From the cell containing the given text, extract its center point as [x, y] coordinate. 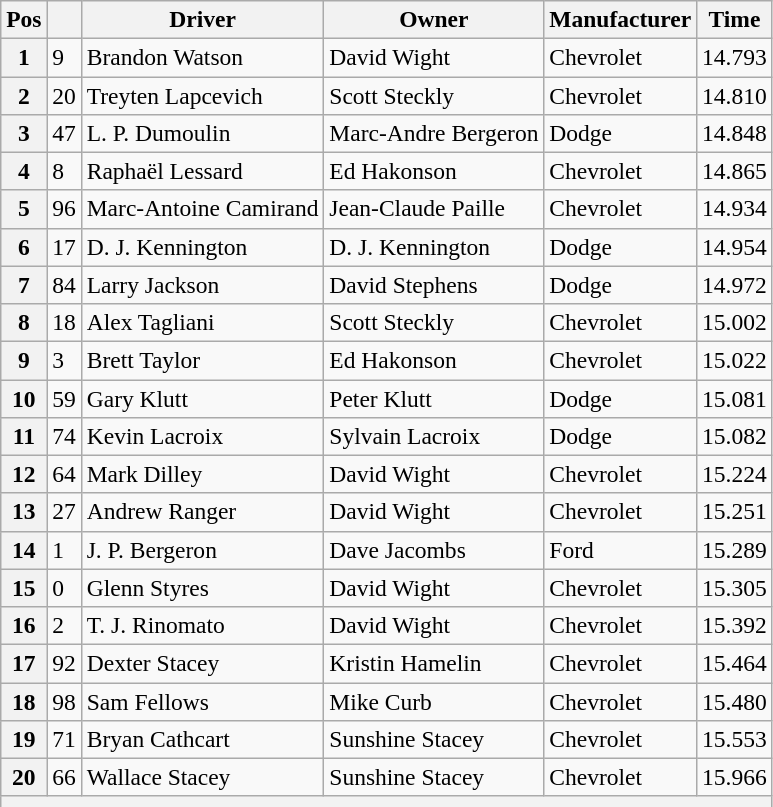
Glenn Styres [202, 588]
74 [64, 436]
15.305 [735, 588]
Ford [620, 550]
15.022 [735, 360]
14.934 [735, 209]
Pos [24, 19]
Peter Klutt [434, 398]
11 [24, 436]
David Stephens [434, 285]
Mark Dilley [202, 474]
96 [64, 209]
71 [64, 739]
27 [64, 512]
Raphaël Lessard [202, 171]
0 [64, 588]
14.954 [735, 247]
59 [64, 398]
15 [24, 588]
19 [24, 739]
Andrew Ranger [202, 512]
Larry Jackson [202, 285]
Treyten Lapcevich [202, 95]
Kristin Hamelin [434, 663]
13 [24, 512]
66 [64, 777]
47 [64, 133]
4 [24, 171]
T. J. Rinomato [202, 625]
14.848 [735, 133]
84 [64, 285]
Brandon Watson [202, 57]
14.793 [735, 57]
Sam Fellows [202, 701]
Marc-Andre Bergeron [434, 133]
Alex Tagliani [202, 322]
12 [24, 474]
Owner [434, 19]
15.251 [735, 512]
Wallace Stacey [202, 777]
15.966 [735, 777]
14.810 [735, 95]
15.081 [735, 398]
7 [24, 285]
14.865 [735, 171]
15.002 [735, 322]
15.082 [735, 436]
Brett Taylor [202, 360]
15.464 [735, 663]
Kevin Lacroix [202, 436]
J. P. Bergeron [202, 550]
Jean-Claude Paille [434, 209]
64 [64, 474]
14.972 [735, 285]
15.224 [735, 474]
15.289 [735, 550]
6 [24, 247]
Gary Klutt [202, 398]
Dexter Stacey [202, 663]
Sylvain Lacroix [434, 436]
92 [64, 663]
15.392 [735, 625]
98 [64, 701]
Manufacturer [620, 19]
14 [24, 550]
Dave Jacombs [434, 550]
15.553 [735, 739]
L. P. Dumoulin [202, 133]
Time [735, 19]
Driver [202, 19]
Mike Curb [434, 701]
16 [24, 625]
Marc-Antoine Camirand [202, 209]
15.480 [735, 701]
10 [24, 398]
5 [24, 209]
Bryan Cathcart [202, 739]
